Output the (x, y) coordinate of the center of the cell containing the given text.  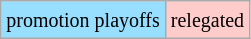
promotion playoffs (84, 20)
relegated (207, 20)
